Return [X, Y] of the center of cell containing provided text 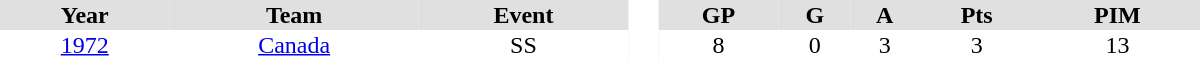
13 [1118, 45]
8 [718, 45]
GP [718, 15]
Pts [976, 15]
0 [815, 45]
1972 [85, 45]
Team [294, 15]
Year [85, 15]
G [815, 15]
Event [524, 15]
Canada [294, 45]
SS [524, 45]
A [885, 15]
PIM [1118, 15]
